Detect which cell encompasses the target text, then output its (X, Y) center coordinate. 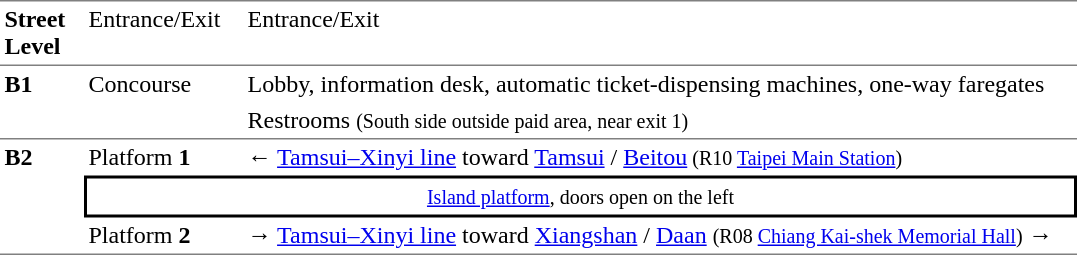
B1 (42, 103)
Island platform, doors open on the left (580, 197)
Platform 1 (164, 158)
Restrooms (South side outside paid area, near exit 1) (660, 121)
Lobby, information desk, automatic ticket-dispensing machines, one-way faregates (660, 84)
Street Level (42, 33)
← Tamsui–Xinyi line toward Tamsui / Beitou (R10 Taipei Main Station) (660, 158)
Concourse (164, 103)
